For the text-containing cell, return its midpoint in (x, y) coordinate format. 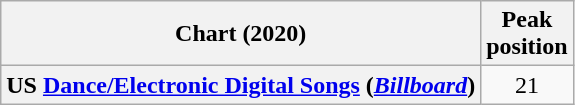
Chart (2020) (241, 34)
21 (527, 85)
US Dance/Electronic Digital Songs (Billboard) (241, 85)
Peakposition (527, 34)
